Capture the cell that displays the provided text and extract its (X, Y) central coordinate. 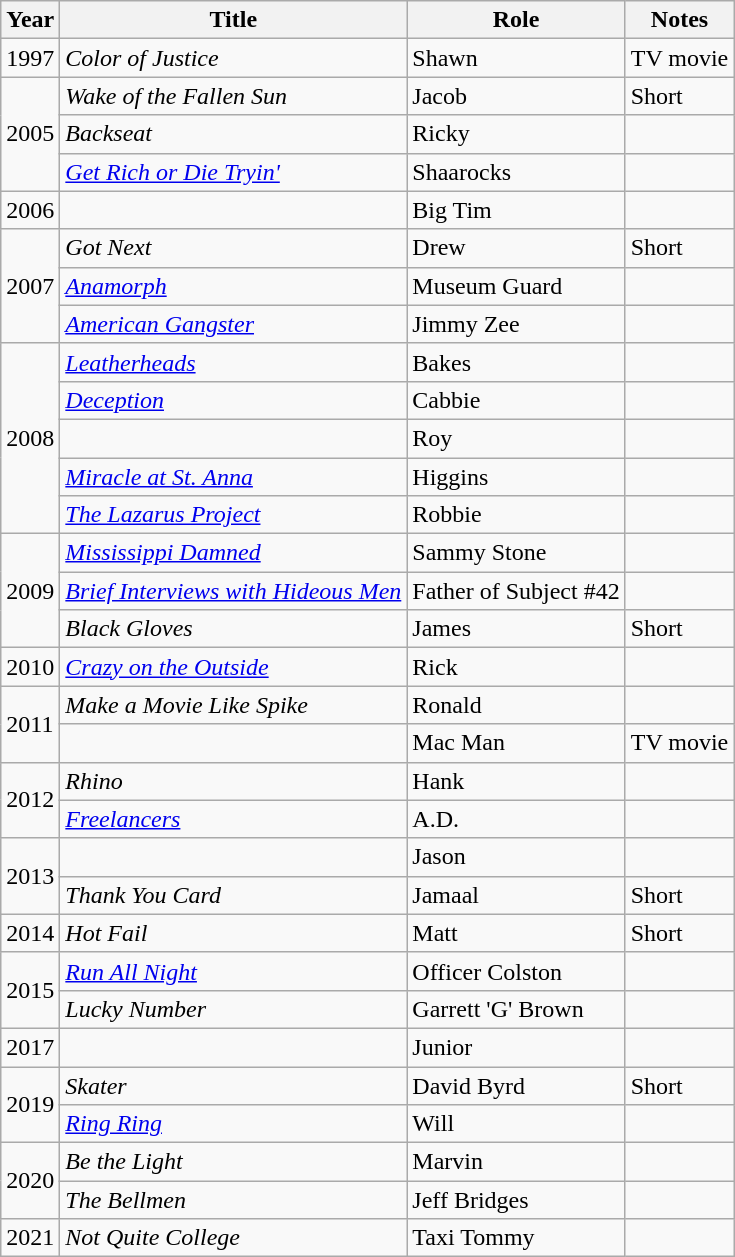
American Gangster (234, 324)
Notes (680, 20)
Sammy Stone (516, 553)
2020 (30, 1181)
Robbie (516, 515)
Black Gloves (234, 629)
Color of Justice (234, 58)
2007 (30, 286)
2021 (30, 1238)
Got Next (234, 248)
2006 (30, 210)
Thank You Card (234, 895)
2011 (30, 724)
Father of Subject #42 (516, 591)
Wake of the Fallen Sun (234, 96)
Will (516, 1124)
Jeff Bridges (516, 1200)
Miracle at St. Anna (234, 477)
Roy (516, 438)
Make a Movie Like Spike (234, 705)
The Bellmen (234, 1200)
Title (234, 20)
Museum Guard (516, 286)
Junior (516, 1047)
The Lazarus Project (234, 515)
Get Rich or Die Tryin' (234, 172)
2008 (30, 438)
Jason (516, 857)
Mississippi Damned (234, 553)
Lucky Number (234, 1009)
Taxi Tommy (516, 1238)
Backseat (234, 134)
2009 (30, 591)
2015 (30, 990)
2010 (30, 667)
Drew (516, 248)
Bakes (516, 362)
2019 (30, 1104)
1997 (30, 58)
2017 (30, 1047)
Skater (234, 1085)
Rick (516, 667)
Crazy on the Outside (234, 667)
Hank (516, 781)
Mac Man (516, 743)
2012 (30, 800)
Ronald (516, 705)
Rhino (234, 781)
Officer Colston (516, 971)
Shaarocks (516, 172)
Freelancers (234, 819)
Big Tim (516, 210)
2005 (30, 134)
Higgins (516, 477)
Marvin (516, 1162)
2014 (30, 933)
Garrett 'G' Brown (516, 1009)
Ring Ring (234, 1124)
Ricky (516, 134)
Brief Interviews with Hideous Men (234, 591)
Leatherheads (234, 362)
Jacob (516, 96)
Deception (234, 400)
Hot Fail (234, 933)
Jimmy Zee (516, 324)
Role (516, 20)
Anamorph (234, 286)
Shawn (516, 58)
Year (30, 20)
Be the Light (234, 1162)
Matt (516, 933)
Jamaal (516, 895)
Not Quite College (234, 1238)
Cabbie (516, 400)
Run All Night (234, 971)
David Byrd (516, 1085)
2013 (30, 876)
A.D. (516, 819)
James (516, 629)
